Return the (x, y) coordinate for the center point of the cell that contains the specified text.  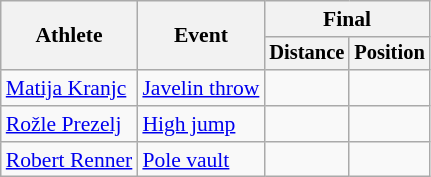
High jump (200, 124)
Final (346, 19)
Event (200, 36)
Athlete (70, 36)
Position (389, 54)
Rožle Prezelj (70, 124)
Matija Kranjc (70, 88)
Distance (306, 54)
Javelin throw (200, 88)
